Output the [X, Y] coordinate of the center of the cell containing the given text.  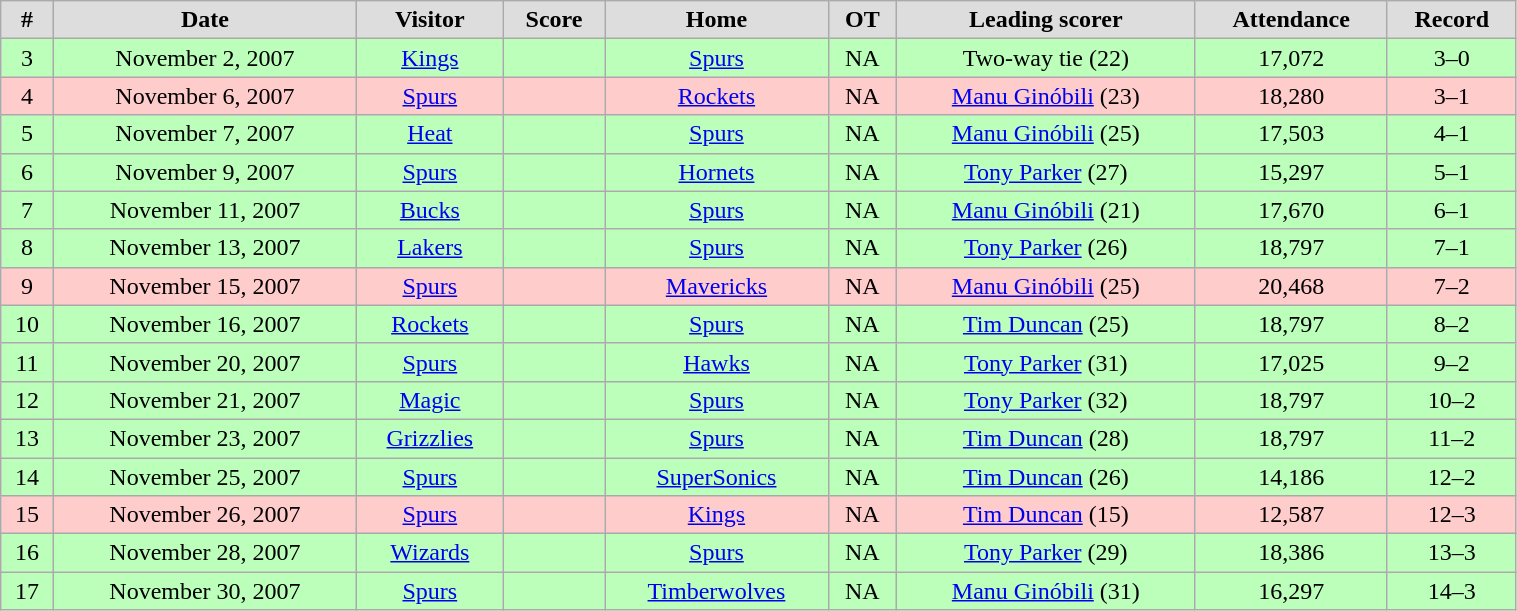
Two-way tie (22) [1046, 58]
7–1 [1452, 248]
Grizzlies [430, 438]
Score [554, 20]
4–1 [1452, 134]
Magic [430, 400]
11 [28, 362]
16 [28, 553]
Date [204, 20]
Tony Parker (26) [1046, 248]
18,386 [1291, 553]
November 15, 2007 [204, 286]
# [28, 20]
Timberwolves [716, 591]
3–0 [1452, 58]
9 [28, 286]
13 [28, 438]
Mavericks [716, 286]
6 [28, 172]
November 13, 2007 [204, 248]
Tony Parker (27) [1046, 172]
Tony Parker (31) [1046, 362]
Attendance [1291, 20]
November 30, 2007 [204, 591]
8 [28, 248]
November 6, 2007 [204, 96]
Tony Parker (29) [1046, 553]
15 [28, 515]
3–1 [1452, 96]
Wizards [430, 553]
6–1 [1452, 210]
November 23, 2007 [204, 438]
November 9, 2007 [204, 172]
12 [28, 400]
Leading scorer [1046, 20]
Home [716, 20]
5–1 [1452, 172]
Tony Parker (32) [1046, 400]
November 26, 2007 [204, 515]
Record [1452, 20]
Manu Ginóbili (21) [1046, 210]
November 11, 2007 [204, 210]
13–3 [1452, 553]
November 16, 2007 [204, 324]
Hornets [716, 172]
November 20, 2007 [204, 362]
17 [28, 591]
18,280 [1291, 96]
8–2 [1452, 324]
November 2, 2007 [204, 58]
5 [28, 134]
11–2 [1452, 438]
November 25, 2007 [204, 477]
Visitor [430, 20]
Manu Ginóbili (23) [1046, 96]
10 [28, 324]
7 [28, 210]
November 21, 2007 [204, 400]
15,297 [1291, 172]
17,025 [1291, 362]
14,186 [1291, 477]
4 [28, 96]
Heat [430, 134]
Lakers [430, 248]
Hawks [716, 362]
17,503 [1291, 134]
November 7, 2007 [204, 134]
Tim Duncan (25) [1046, 324]
Tim Duncan (15) [1046, 515]
14–3 [1452, 591]
12–3 [1452, 515]
Bucks [430, 210]
Manu Ginóbili (31) [1046, 591]
OT [862, 20]
14 [28, 477]
17,072 [1291, 58]
10–2 [1452, 400]
7–2 [1452, 286]
November 28, 2007 [204, 553]
12,587 [1291, 515]
16,297 [1291, 591]
20,468 [1291, 286]
Tim Duncan (28) [1046, 438]
17,670 [1291, 210]
3 [28, 58]
12–2 [1452, 477]
9–2 [1452, 362]
Tim Duncan (26) [1046, 477]
SuperSonics [716, 477]
